Provide the (x, y) coordinate of the cell's center where the given text is located.  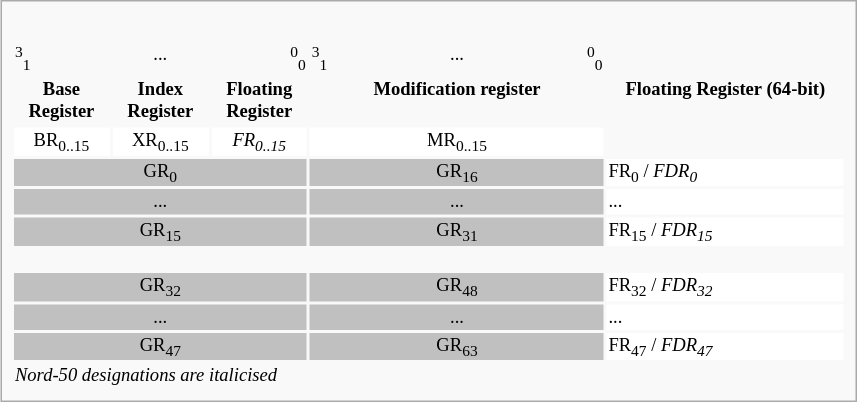
Base Register (61, 101)
FR15 / FDR15 (726, 232)
BR0..15 (61, 142)
GR15 (160, 232)
GR32 (160, 287)
MR0..15 (457, 142)
Floating Register (64-bit) (726, 101)
FR0 / FDR0 (726, 173)
FR47 / FDR47 (726, 346)
FR0..15 (259, 142)
GR47 (160, 346)
GR16 (457, 173)
XR0..15 (160, 142)
Floating Register (259, 101)
GR48 (457, 287)
GR63 (457, 346)
FR32 / FDR32 (726, 287)
GR0 (160, 173)
Index Register (160, 101)
Modification register (457, 101)
Nord-50 designations are italicised (428, 376)
GR31 (457, 232)
